Find where the given text appears and provide that cell's center as [X, Y] coordinate. 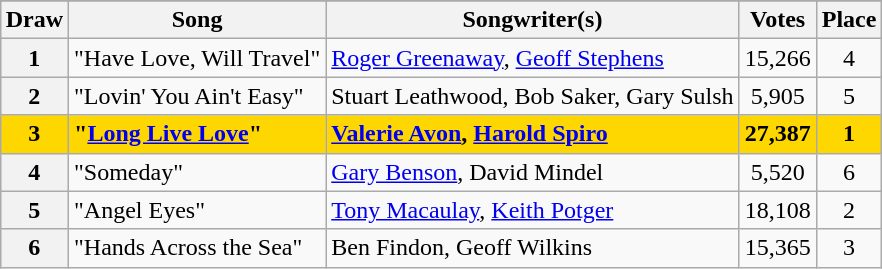
Ben Findon, Geoff Wilkins [532, 248]
Tony Macaulay, Keith Potger [532, 210]
Place [849, 20]
15,365 [778, 248]
5,905 [778, 96]
Gary Benson, David Mindel [532, 172]
Songwriter(s) [532, 20]
"Someday" [198, 172]
"Angel Eyes" [198, 210]
Votes [778, 20]
27,387 [778, 134]
"Hands Across the Sea" [198, 248]
15,266 [778, 58]
"Have Love, Will Travel" [198, 58]
5,520 [778, 172]
"Long Live Love" [198, 134]
Draw [34, 20]
"Lovin' You Ain't Easy" [198, 96]
Song [198, 20]
Roger Greenaway, Geoff Stephens [532, 58]
18,108 [778, 210]
Valerie Avon, Harold Spiro [532, 134]
Stuart Leathwood, Bob Saker, Gary Sulsh [532, 96]
